Output the [X, Y] coordinate of the center of the cell containing the given text.  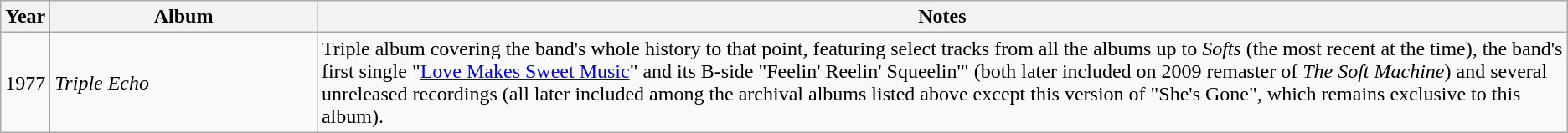
Notes [941, 17]
Album [184, 17]
Year [25, 17]
Triple Echo [184, 82]
1977 [25, 82]
